From the cell containing the given text, extract its center point as (x, y) coordinate. 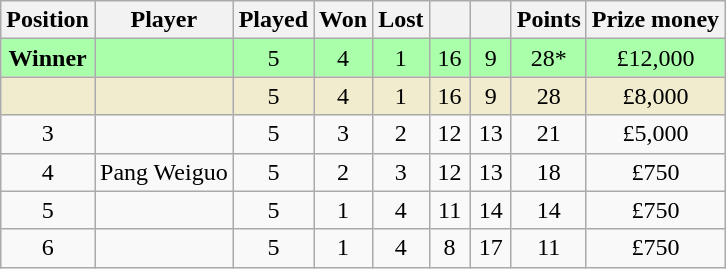
Winner (48, 58)
18 (548, 172)
£8,000 (655, 96)
Played (273, 20)
Points (548, 20)
Player (164, 20)
Lost (401, 20)
Position (48, 20)
£5,000 (655, 134)
17 (490, 248)
28 (548, 96)
£12,000 (655, 58)
21 (548, 134)
8 (450, 248)
Won (344, 20)
Pang Weiguo (164, 172)
6 (48, 248)
28* (548, 58)
Prize money (655, 20)
